Search for the cell housing the specified text and yield its (X, Y) center coordinate. 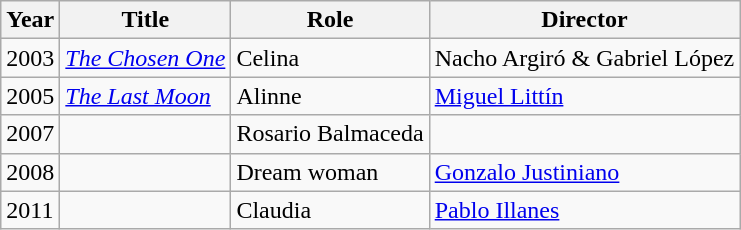
2011 (30, 210)
Pablo Illanes (584, 210)
Nacho Argiró & Gabriel López (584, 58)
2005 (30, 96)
Celina (330, 58)
The Last Moon (146, 96)
Gonzalo Justiniano (584, 172)
Claudia (330, 210)
Dream woman (330, 172)
Alinne (330, 96)
The Chosen One (146, 58)
2007 (30, 134)
Director (584, 20)
Year (30, 20)
Miguel Littín (584, 96)
2008 (30, 172)
Rosario Balmaceda (330, 134)
Role (330, 20)
Title (146, 20)
2003 (30, 58)
